Pinpoint the cell where the given text exists, returning its [x, y] midpoint coordinate. 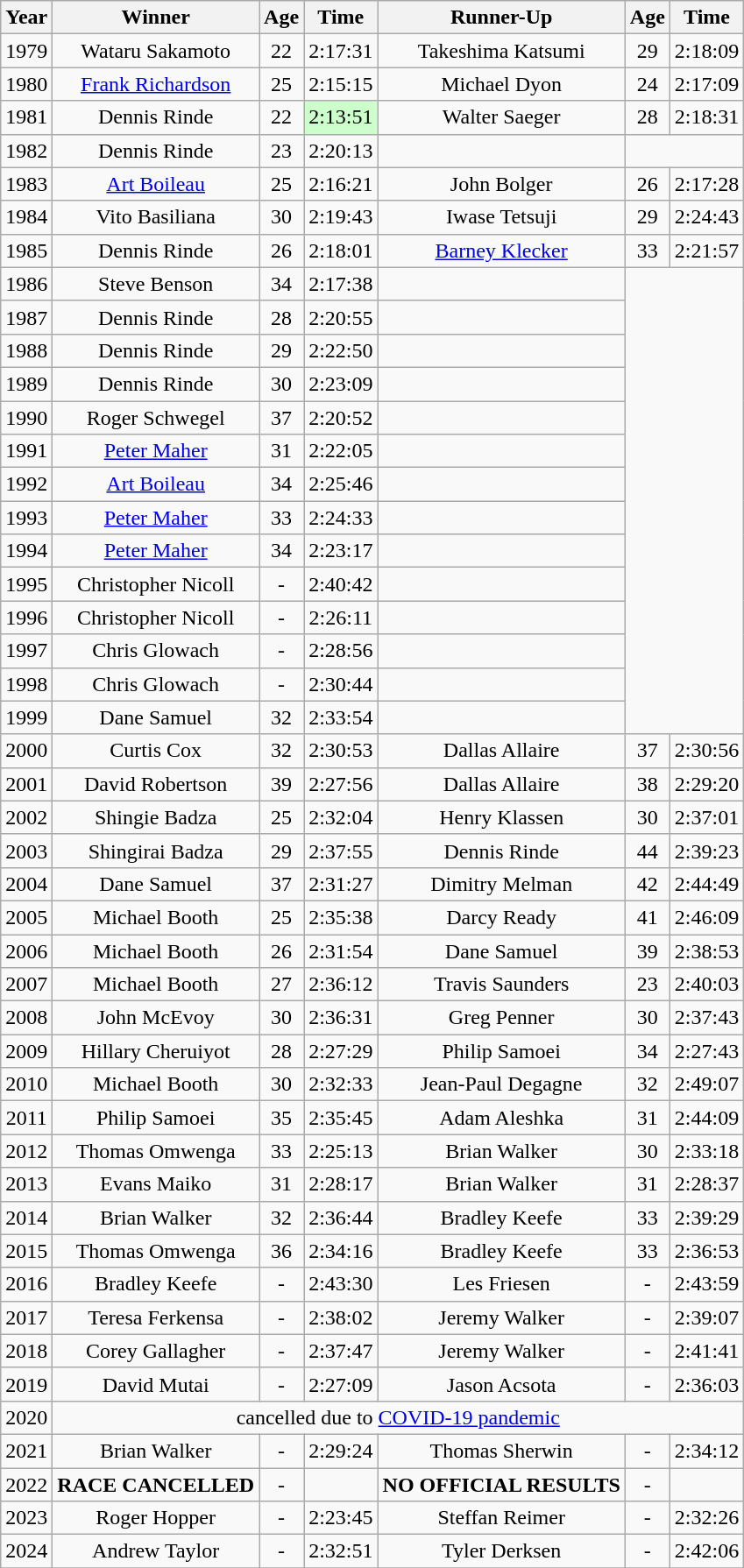
2:39:23 [706, 851]
2:30:56 [706, 751]
cancelled due to COVID-19 pandemic [398, 1417]
2:23:09 [341, 384]
2010 [26, 1084]
1998 [26, 684]
1995 [26, 584]
1986 [26, 284]
1991 [26, 451]
2:32:51 [341, 1551]
2:27:09 [341, 1384]
Shingie Badza [156, 817]
2003 [26, 851]
2:21:57 [706, 251]
2:36:44 [341, 1218]
42 [647, 884]
Dimitry Melman [501, 884]
Iwase Tetsuji [501, 217]
2:27:43 [706, 1051]
1992 [26, 484]
2004 [26, 884]
1993 [26, 518]
2023 [26, 1518]
Thomas Sherwin [501, 1451]
Travis Saunders [501, 985]
2001 [26, 784]
1994 [26, 551]
2:36:53 [706, 1251]
2014 [26, 1218]
1996 [26, 618]
2006 [26, 950]
Hillary Cheruiyot [156, 1051]
Wataru Sakamoto [156, 51]
2021 [26, 1451]
35 [282, 1118]
2:20:55 [341, 317]
2:31:54 [341, 950]
2:38:53 [706, 950]
2:40:03 [706, 985]
2:17:31 [341, 51]
2:37:55 [341, 851]
2:40:42 [341, 584]
2:20:52 [341, 418]
1990 [26, 418]
Steve Benson [156, 284]
2020 [26, 1417]
36 [282, 1251]
Teresa Ferkensa [156, 1317]
Barney Klecker [501, 251]
2:30:53 [341, 751]
2019 [26, 1384]
Vito Basiliana [156, 217]
NO OFFICIAL RESULTS [501, 1485]
1981 [26, 117]
2:15:15 [341, 84]
2:29:24 [341, 1451]
1999 [26, 717]
2:24:43 [706, 217]
2005 [26, 917]
1982 [26, 151]
2:24:33 [341, 518]
2:43:30 [341, 1284]
2:34:16 [341, 1251]
Year [26, 18]
2:39:07 [706, 1317]
2018 [26, 1351]
2:35:45 [341, 1118]
Roger Schwegel [156, 418]
2:35:38 [341, 917]
2:28:37 [706, 1184]
2:17:09 [706, 84]
2:41:41 [706, 1351]
44 [647, 851]
1983 [26, 184]
2:23:17 [341, 551]
2:16:21 [341, 184]
2:17:38 [341, 284]
Shingirai Badza [156, 851]
Jason Acsota [501, 1384]
2:29:20 [706, 784]
David Mutai [156, 1384]
Jean-Paul Degagne [501, 1084]
Andrew Taylor [156, 1551]
2:19:43 [341, 217]
Les Friesen [501, 1284]
2:27:29 [341, 1051]
2:36:12 [341, 985]
2022 [26, 1485]
Greg Penner [501, 1018]
2:36:31 [341, 1018]
2009 [26, 1051]
David Robertson [156, 784]
2:44:49 [706, 884]
2:33:18 [706, 1151]
2:44:09 [706, 1118]
2:34:12 [706, 1451]
2:18:09 [706, 51]
2012 [26, 1151]
2017 [26, 1317]
2:37:47 [341, 1351]
Steffan Reimer [501, 1518]
2015 [26, 1251]
2:32:26 [706, 1518]
Walter Saeger [501, 117]
1985 [26, 251]
1984 [26, 217]
2000 [26, 751]
2:30:44 [341, 684]
John McEvoy [156, 1018]
1987 [26, 317]
Takeshima Katsumi [501, 51]
2:27:56 [341, 784]
38 [647, 784]
2:22:50 [341, 350]
2011 [26, 1118]
John Bolger [501, 184]
Michael Dyon [501, 84]
Corey Gallagher [156, 1351]
2:17:28 [706, 184]
Runner-Up [501, 18]
2013 [26, 1184]
2:25:13 [341, 1151]
2:31:27 [341, 884]
2002 [26, 817]
Roger Hopper [156, 1518]
Darcy Ready [501, 917]
2:26:11 [341, 618]
Tyler Derksen [501, 1551]
24 [647, 84]
2008 [26, 1018]
Adam Aleshka [501, 1118]
1979 [26, 51]
Curtis Cox [156, 751]
2:42:06 [706, 1551]
1988 [26, 350]
Henry Klassen [501, 817]
41 [647, 917]
2:46:09 [706, 917]
2:32:33 [341, 1084]
2:33:54 [341, 717]
2:43:59 [706, 1284]
2024 [26, 1551]
2016 [26, 1284]
2:18:01 [341, 251]
2:18:31 [706, 117]
2:37:43 [706, 1018]
Winner [156, 18]
RACE CANCELLED [156, 1485]
Frank Richardson [156, 84]
2:36:03 [706, 1384]
2:20:13 [341, 151]
2:22:05 [341, 451]
2:28:56 [341, 651]
2:37:01 [706, 817]
2:38:02 [341, 1317]
2:25:46 [341, 484]
2:49:07 [706, 1084]
1980 [26, 84]
27 [282, 985]
1989 [26, 384]
2007 [26, 985]
2:28:17 [341, 1184]
Evans Maiko [156, 1184]
1997 [26, 651]
2:39:29 [706, 1218]
2:13:51 [341, 117]
2:32:04 [341, 817]
2:23:45 [341, 1518]
